Pinpoint the cell where the given text exists, returning its [X, Y] midpoint coordinate. 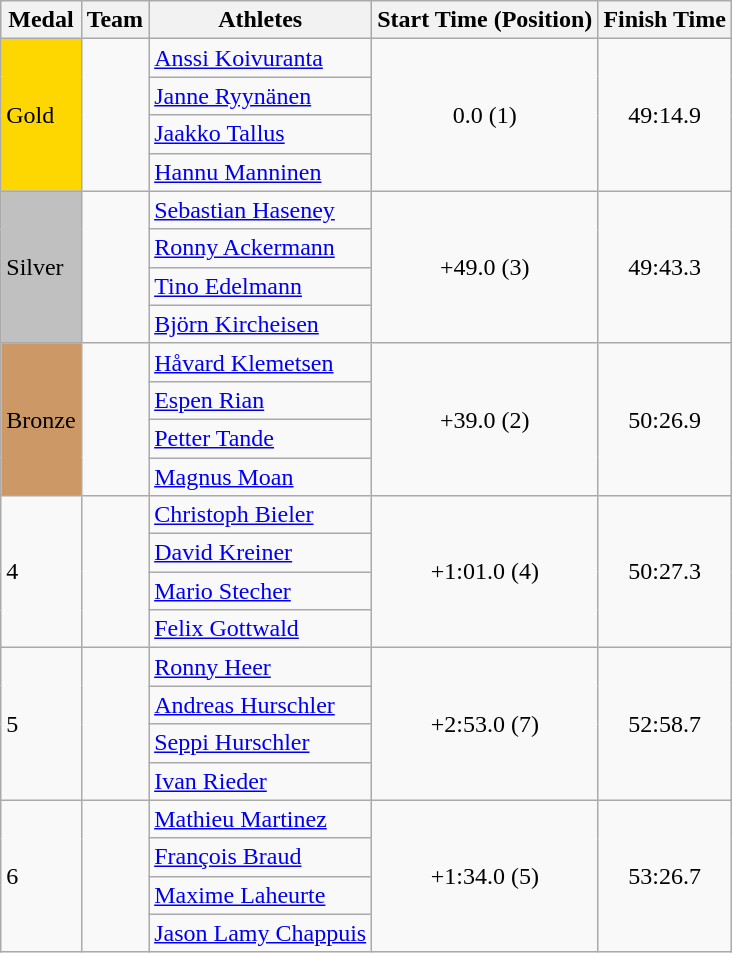
+49.0 (3) [485, 267]
Seppi Hurschler [260, 743]
Mario Stecher [260, 591]
+1:34.0 (5) [485, 876]
Espen Rian [260, 400]
53:26.7 [665, 876]
Bronze [41, 419]
Sebastian Haseney [260, 210]
François Braud [260, 857]
Janne Ryynänen [260, 96]
6 [41, 876]
49:43.3 [665, 267]
Maxime Laheurte [260, 895]
Andreas Hurschler [260, 705]
Finish Time [665, 20]
50:26.9 [665, 419]
Tino Edelmann [260, 286]
Björn Kircheisen [260, 324]
Jason Lamy Chappuis [260, 933]
Start Time (Position) [485, 20]
50:27.3 [665, 572]
Medal [41, 20]
Gold [41, 115]
Ronny Heer [260, 667]
4 [41, 572]
Ivan Rieder [260, 781]
0.0 (1) [485, 115]
49:14.9 [665, 115]
David Kreiner [260, 553]
+39.0 (2) [485, 419]
5 [41, 724]
+1:01.0 (4) [485, 572]
Hannu Manninen [260, 172]
Mathieu Martinez [260, 819]
Håvard Klemetsen [260, 362]
Jaakko Tallus [260, 134]
Magnus Moan [260, 477]
Team [115, 20]
Ronny Ackermann [260, 248]
Petter Tande [260, 438]
+2:53.0 (7) [485, 724]
Christoph Bieler [260, 515]
Silver [41, 267]
Athletes [260, 20]
Felix Gottwald [260, 629]
52:58.7 [665, 724]
Anssi Koivuranta [260, 58]
